Provide the [X, Y] coordinate of the cell's center where the given text is located.  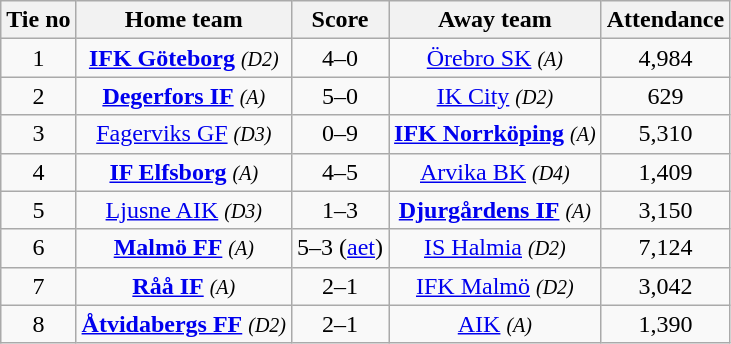
IFK Göteborg (D2) [184, 58]
4–0 [340, 58]
1 [38, 58]
Score [340, 20]
5–0 [340, 96]
Malmö FF (A) [184, 248]
Tie no [38, 20]
Attendance [665, 20]
4–5 [340, 172]
Away team [496, 20]
AIK (A) [496, 324]
Degerfors IF (A) [184, 96]
3 [38, 134]
3,150 [665, 210]
2 [38, 96]
6 [38, 248]
Djurgårdens IF (A) [496, 210]
7,124 [665, 248]
3,042 [665, 286]
7 [38, 286]
0–9 [340, 134]
1–3 [340, 210]
8 [38, 324]
IS Halmia (D2) [496, 248]
Ljusne AIK (D3) [184, 210]
5–3 (aet) [340, 248]
1,409 [665, 172]
Fagerviks GF (D3) [184, 134]
Åtvidabergs FF (D2) [184, 324]
629 [665, 96]
IFK Norrköping (A) [496, 134]
1,390 [665, 324]
IK City (D2) [496, 96]
4 [38, 172]
4,984 [665, 58]
Home team [184, 20]
Arvika BK (D4) [496, 172]
Örebro SK (A) [496, 58]
IF Elfsborg (A) [184, 172]
Råå IF (A) [184, 286]
5,310 [665, 134]
5 [38, 210]
IFK Malmö (D2) [496, 286]
